Search for the cell housing the specified text and yield its (x, y) center coordinate. 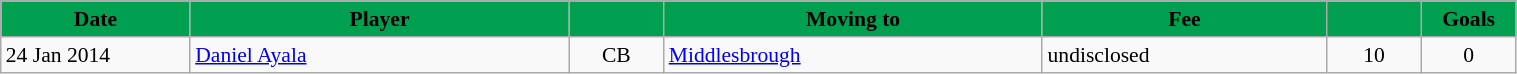
Player (380, 19)
Date (96, 19)
24 Jan 2014 (96, 55)
CB (616, 55)
10 (1374, 55)
Moving to (854, 19)
0 (1468, 55)
undisclosed (1184, 55)
Goals (1468, 19)
Middlesbrough (854, 55)
Fee (1184, 19)
Daniel Ayala (380, 55)
